Capture the cell that displays the provided text and extract its (x, y) central coordinate. 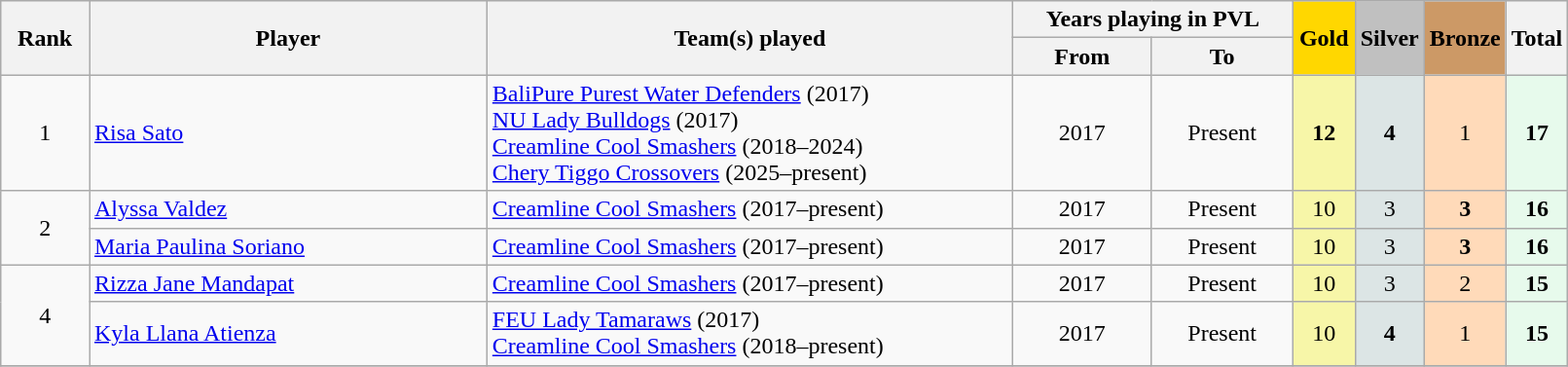
Total (1537, 38)
To (1222, 56)
Gold (1324, 38)
BaliPure Purest Water Defenders (2017)NU Lady Bulldogs (2017)Creamline Cool Smashers (2018–2024)Chery Tiggo Crossovers (2025–present) (749, 132)
Maria Paulina Soriano (288, 246)
From (1082, 56)
Bronze (1465, 38)
Silver (1390, 38)
Rank (45, 38)
Alyssa Valdez (288, 209)
FEU Lady Tamaraws (2017)Creamline Cool Smashers (2018–present) (749, 333)
17 (1537, 132)
Risa Sato (288, 132)
12 (1324, 132)
Team(s) played (749, 38)
Years playing in PVL (1152, 19)
Kyla Llana Atienza (288, 333)
Player (288, 38)
Rizza Jane Mandapat (288, 283)
